Locate the cell with the specified text and output its (x, y) center coordinate. 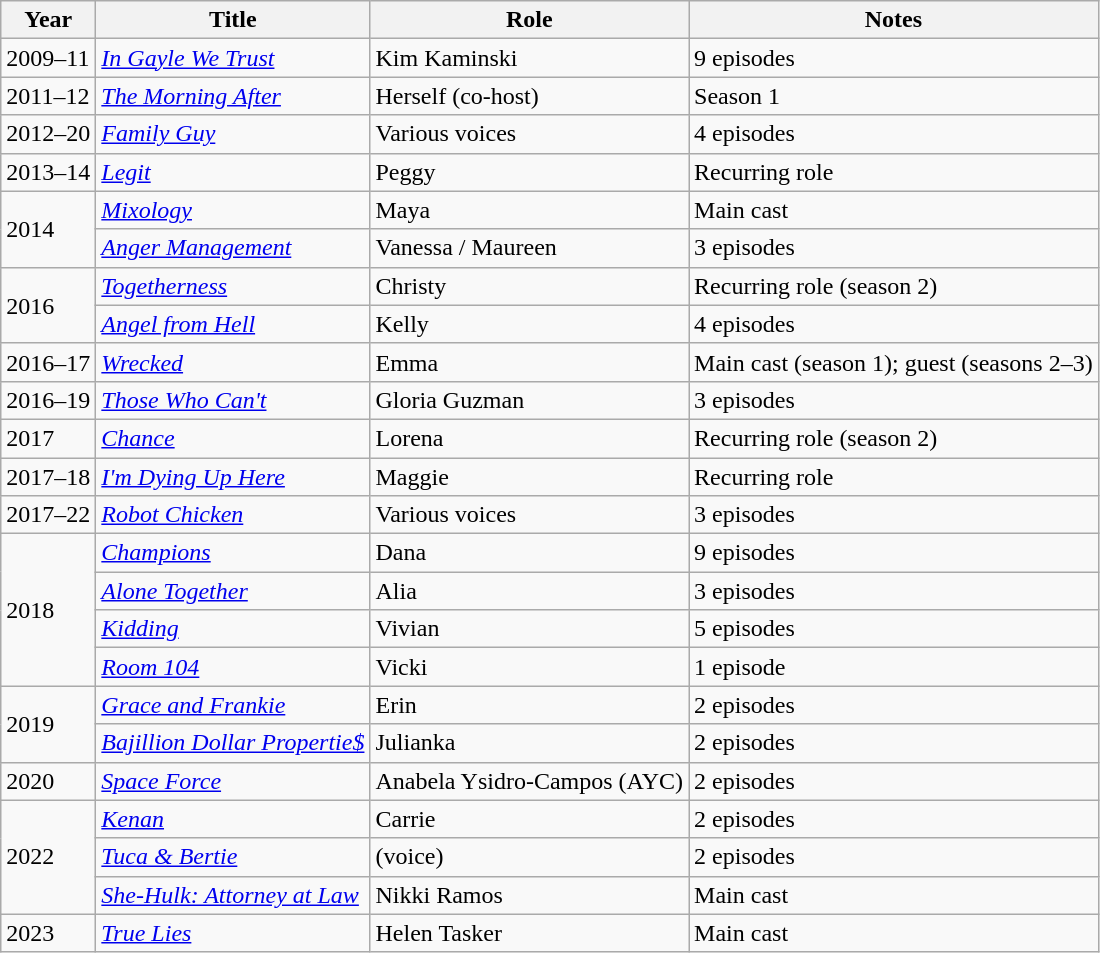
In Gayle We Trust (233, 58)
Champions (233, 553)
Helen Tasker (530, 933)
Notes (894, 20)
2020 (48, 781)
2013–14 (48, 172)
Lorena (530, 438)
Kenan (233, 819)
2014 (48, 229)
Year (48, 20)
Kelly (530, 324)
Angel from Hell (233, 324)
Season 1 (894, 96)
Erin (530, 705)
2023 (48, 933)
Mixology (233, 210)
Herself (co-host) (530, 96)
Vivian (530, 629)
Alia (530, 591)
Role (530, 20)
Vicki (530, 667)
Legit (233, 172)
Space Force (233, 781)
Carrie (530, 819)
Main cast (season 1); guest (seasons 2–3) (894, 362)
Julianka (530, 743)
Anabela Ysidro-Campos (AYC) (530, 781)
2016–19 (48, 400)
2011–12 (48, 96)
Gloria Guzman (530, 400)
Robot Chicken (233, 515)
Vanessa / Maureen (530, 248)
2018 (48, 610)
(voice) (530, 857)
Title (233, 20)
Togetherness (233, 286)
I'm Dying Up Here (233, 477)
2022 (48, 857)
2017 (48, 438)
She-Hulk: Attorney at Law (233, 895)
2016–17 (48, 362)
Maya (530, 210)
2017–22 (48, 515)
Tuca & Bertie (233, 857)
5 episodes (894, 629)
2017–18 (48, 477)
Kim Kaminski (530, 58)
Dana (530, 553)
Alone Together (233, 591)
Nikki Ramos (530, 895)
2012–20 (48, 134)
Those Who Can't (233, 400)
2016 (48, 305)
Chance (233, 438)
Maggie (530, 477)
Emma (530, 362)
Bajillion Dollar Propertie$ (233, 743)
Room 104 (233, 667)
Anger Management (233, 248)
The Morning After (233, 96)
True Lies (233, 933)
2019 (48, 724)
Grace and Frankie (233, 705)
Kidding (233, 629)
Christy (530, 286)
Wrecked (233, 362)
Family Guy (233, 134)
Peggy (530, 172)
2009–11 (48, 58)
1 episode (894, 667)
